Output the (X, Y) coordinate of the center of the cell containing the given text.  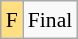
Final (50, 20)
F (12, 20)
